Output the [X, Y] coordinate of the center of the cell containing the given text.  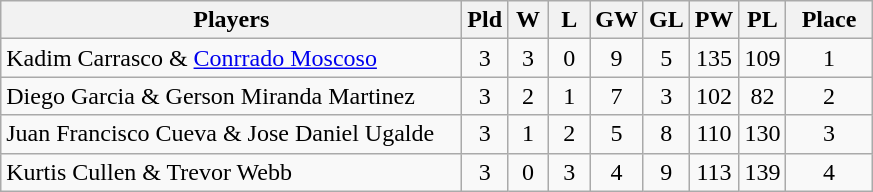
102 [714, 96]
Juan Francisco Cueva & Jose Daniel Ugalde [232, 134]
W [528, 20]
L [570, 20]
Kurtis Cullen & Trevor Webb [232, 172]
Pld [485, 20]
130 [762, 134]
109 [762, 58]
PW [714, 20]
PL [762, 20]
GL [666, 20]
82 [762, 96]
Players [232, 20]
110 [714, 134]
Kadim Carrasco & Conrrado Moscoso [232, 58]
139 [762, 172]
8 [666, 134]
7 [617, 96]
135 [714, 58]
Place [829, 20]
Diego Garcia & Gerson Miranda Martinez [232, 96]
GW [617, 20]
113 [714, 172]
